Extract the [x, y] coordinate from the center of the cell holding the provided text.  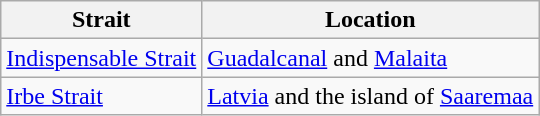
Irbe Strait [102, 96]
Guadalcanal and Malaita [370, 58]
Strait [102, 20]
Indispensable Strait [102, 58]
Location [370, 20]
Latvia and the island of Saaremaa [370, 96]
